Determine the (x, y) coordinate at the center of the cell enclosing the given text.  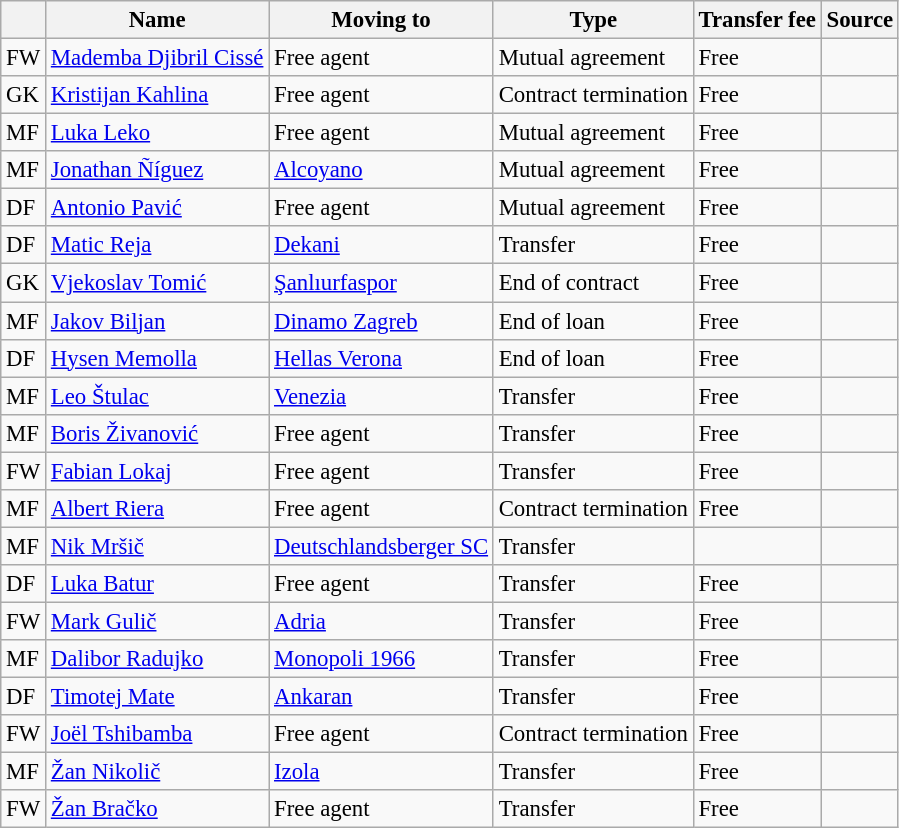
Vjekoslav Tomić (158, 283)
Joël Tshibamba (158, 734)
Adria (382, 621)
Moving to (382, 20)
Dinamo Zagreb (382, 321)
Mademba Djibril Cissé (158, 58)
Jakov Biljan (158, 321)
Nik Mršič (158, 546)
Albert Riera (158, 509)
Type (593, 20)
Source (860, 20)
Name (158, 20)
Boris Živanović (158, 433)
Hysen Memolla (158, 358)
Timotej Mate (158, 697)
Fabian Lokaj (158, 471)
Dalibor Radujko (158, 659)
Izola (382, 772)
Jonathan Ñíguez (158, 170)
End of contract (593, 283)
Mark Gulič (158, 621)
Leo Štulac (158, 396)
Antonio Pavić (158, 208)
Žan Nikolič (158, 772)
Şanlıurfaspor (382, 283)
Hellas Verona (382, 358)
Deutschlandsberger SC (382, 546)
Žan Bračko (158, 809)
Venezia (382, 396)
Luka Leko (158, 133)
Alcoyano (382, 170)
Ankaran (382, 697)
Matic Reja (158, 245)
Kristijan Kahlina (158, 95)
Transfer fee (757, 20)
Luka Batur (158, 584)
Dekani (382, 245)
Monopoli 1966 (382, 659)
